Pinpoint the cell where the given text exists, returning its (x, y) midpoint coordinate. 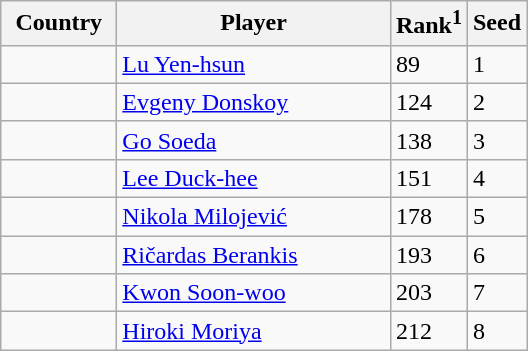
Country (59, 24)
7 (496, 293)
3 (496, 140)
138 (428, 140)
Hiroki Moriya (254, 331)
178 (428, 217)
193 (428, 255)
6 (496, 255)
212 (428, 331)
203 (428, 293)
5 (496, 217)
Evgeny Donskoy (254, 102)
89 (428, 64)
2 (496, 102)
Nikola Milojević (254, 217)
Seed (496, 24)
Kwon Soon-woo (254, 293)
1 (496, 64)
Go Soeda (254, 140)
151 (428, 178)
Lu Yen-hsun (254, 64)
4 (496, 178)
Lee Duck-hee (254, 178)
Player (254, 24)
Rank1 (428, 24)
Ričardas Berankis (254, 255)
124 (428, 102)
8 (496, 331)
